Capture the cell that displays the provided text and extract its (X, Y) central coordinate. 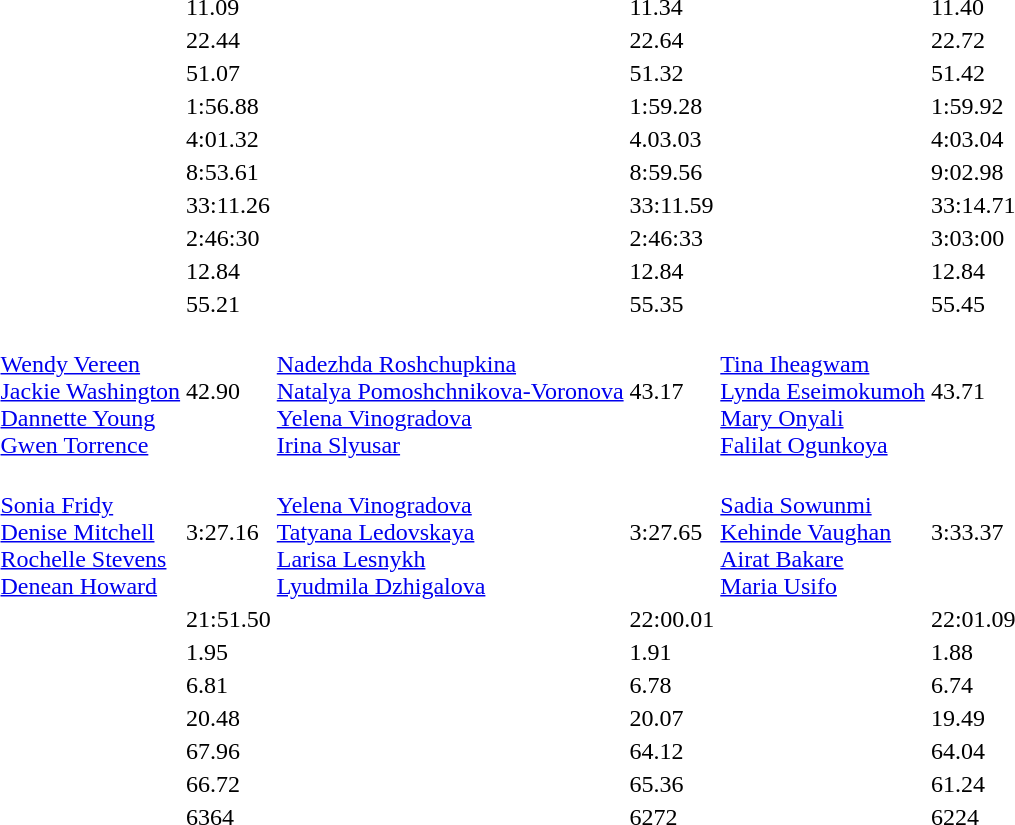
Yelena VinogradovaTatyana LedovskayaLarisa LesnykhLyudmila Dzhigalova (450, 532)
6.81 (229, 685)
33:11.26 (229, 205)
55.35 (672, 304)
1.91 (672, 652)
64.12 (672, 751)
Tina IheagwamLynda EseimokumohMary OnyaliFalilat Ogunkoya (823, 391)
21:51.50 (229, 619)
2:46:30 (229, 238)
55.21 (229, 304)
4.03.03 (672, 139)
20.07 (672, 718)
22.64 (672, 40)
1:59.28 (672, 106)
42.90 (229, 391)
8:59.56 (672, 172)
2:46:33 (672, 238)
51.07 (229, 73)
43.17 (672, 391)
1:56.88 (229, 106)
22:00.01 (672, 619)
4:01.32 (229, 139)
20.48 (229, 718)
67.96 (229, 751)
33:11.59 (672, 205)
3:27.16 (229, 532)
22.44 (229, 40)
6.78 (672, 685)
Nadezhda RoshchupkinaNatalya Pomoshchnikova-VoronovaYelena VinogradovaIrina Slyusar (450, 391)
65.36 (672, 784)
51.32 (672, 73)
8:53.61 (229, 172)
1.95 (229, 652)
Sadia SowunmiKehinde VaughanAirat BakareMaria Usifo (823, 532)
3:27.65 (672, 532)
66.72 (229, 784)
